Determine the (x, y) coordinate at the center of the cell enclosing the given text.  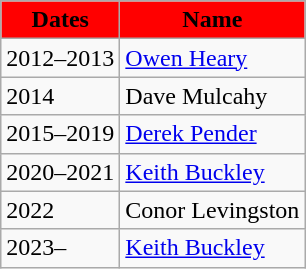
Dates (60, 20)
Dave Mulcahy (212, 96)
Name (212, 20)
Owen Heary (212, 58)
Conor Levingston (212, 210)
2020–2021 (60, 172)
Derek Pender (212, 134)
2012–2013 (60, 58)
2015–2019 (60, 134)
2023– (60, 248)
2022 (60, 210)
2014 (60, 96)
